Find where the given text appears and provide that cell's center as (x, y) coordinate. 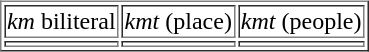
kmt (people) (302, 22)
km biliteral (62, 22)
kmt (place) (178, 22)
